Identify which cell holds the provided text, then report its (x, y) central coordinate. 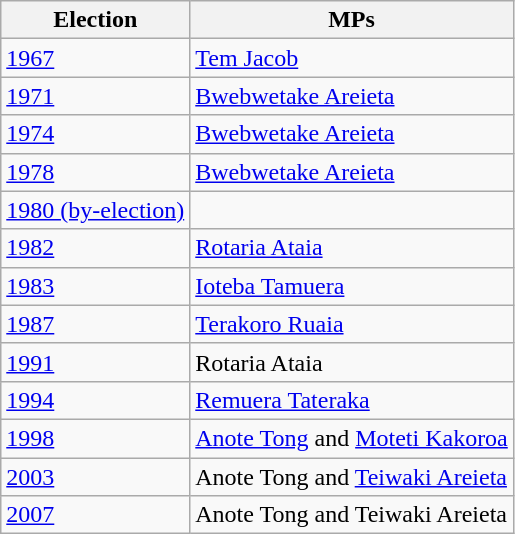
1978 (96, 172)
1994 (96, 400)
1974 (96, 134)
Anote Tong and Moteti Kakoroa (352, 438)
Terakoro Ruaia (352, 324)
1998 (96, 438)
1980 (by-election) (96, 210)
1967 (96, 58)
1987 (96, 324)
1982 (96, 248)
1971 (96, 96)
Remuera Tateraka (352, 400)
Ioteba Tamuera (352, 286)
2007 (96, 515)
2003 (96, 477)
1983 (96, 286)
MPs (352, 20)
Election (96, 20)
Tem Jacob (352, 58)
1991 (96, 362)
